Search for the cell housing the specified text and yield its [x, y] center coordinate. 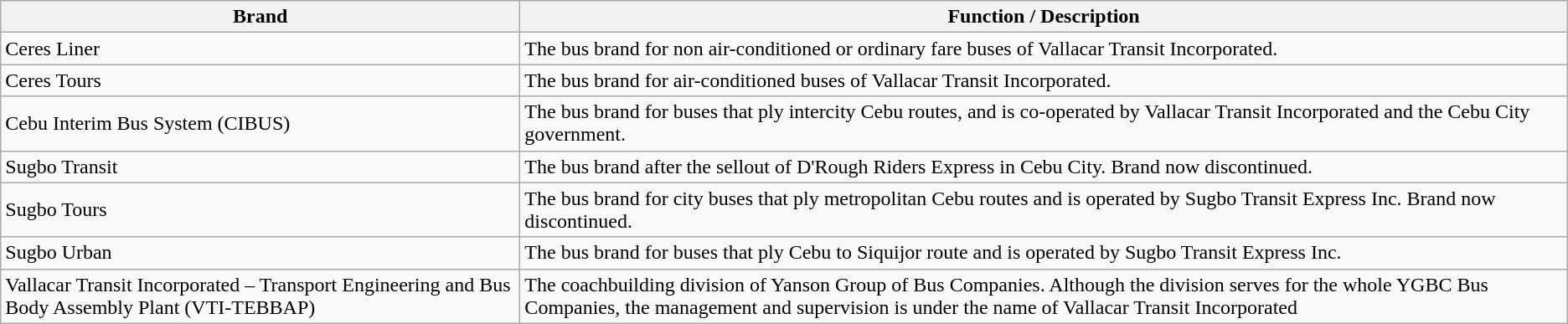
Brand [260, 17]
The bus brand after the sellout of D'Rough Riders Express in Cebu City. Brand now discontinued. [1044, 167]
The bus brand for buses that ply intercity Cebu routes, and is co-operated by Vallacar Transit Incorporated and the Cebu City government. [1044, 124]
The bus brand for buses that ply Cebu to Siquijor route and is operated by Sugbo Transit Express Inc. [1044, 253]
Ceres Tours [260, 80]
Vallacar Transit Incorporated – Transport Engineering and Bus Body Assembly Plant (VTI-TEBBAP) [260, 296]
Ceres Liner [260, 49]
The bus brand for non air-conditioned or ordinary fare buses of Vallacar Transit Incorporated. [1044, 49]
Cebu Interim Bus System (CIBUS) [260, 124]
Sugbo Transit [260, 167]
The bus brand for air-conditioned buses of Vallacar Transit Incorporated. [1044, 80]
Sugbo Urban [260, 253]
Sugbo Tours [260, 209]
Function / Description [1044, 17]
The bus brand for city buses that ply metropolitan Cebu routes and is operated by Sugbo Transit Express Inc. Brand now discontinued. [1044, 209]
